Extract the (x, y) coordinate from the center of the cell holding the provided text.  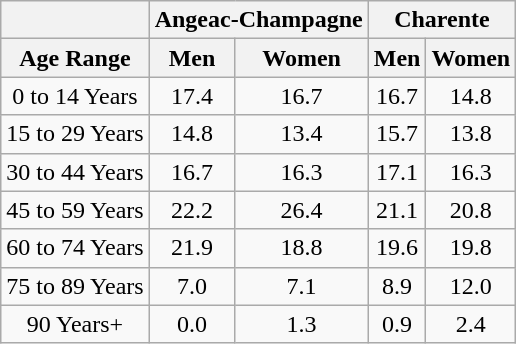
12.0 (471, 286)
13.8 (471, 134)
15.7 (397, 134)
Angeac-Champagne (258, 20)
18.8 (302, 248)
0.9 (397, 324)
1.3 (302, 324)
2.4 (471, 324)
7.0 (192, 286)
7.1 (302, 286)
17.1 (397, 172)
22.2 (192, 210)
15 to 29 Years (75, 134)
45 to 59 Years (75, 210)
0.0 (192, 324)
20.8 (471, 210)
Charente (442, 20)
19.8 (471, 248)
13.4 (302, 134)
8.9 (397, 286)
75 to 89 Years (75, 286)
30 to 44 Years (75, 172)
0 to 14 Years (75, 96)
90 Years+ (75, 324)
17.4 (192, 96)
Age Range (75, 58)
26.4 (302, 210)
21.1 (397, 210)
19.6 (397, 248)
21.9 (192, 248)
60 to 74 Years (75, 248)
